Identify which cell holds the provided text, then report its [x, y] central coordinate. 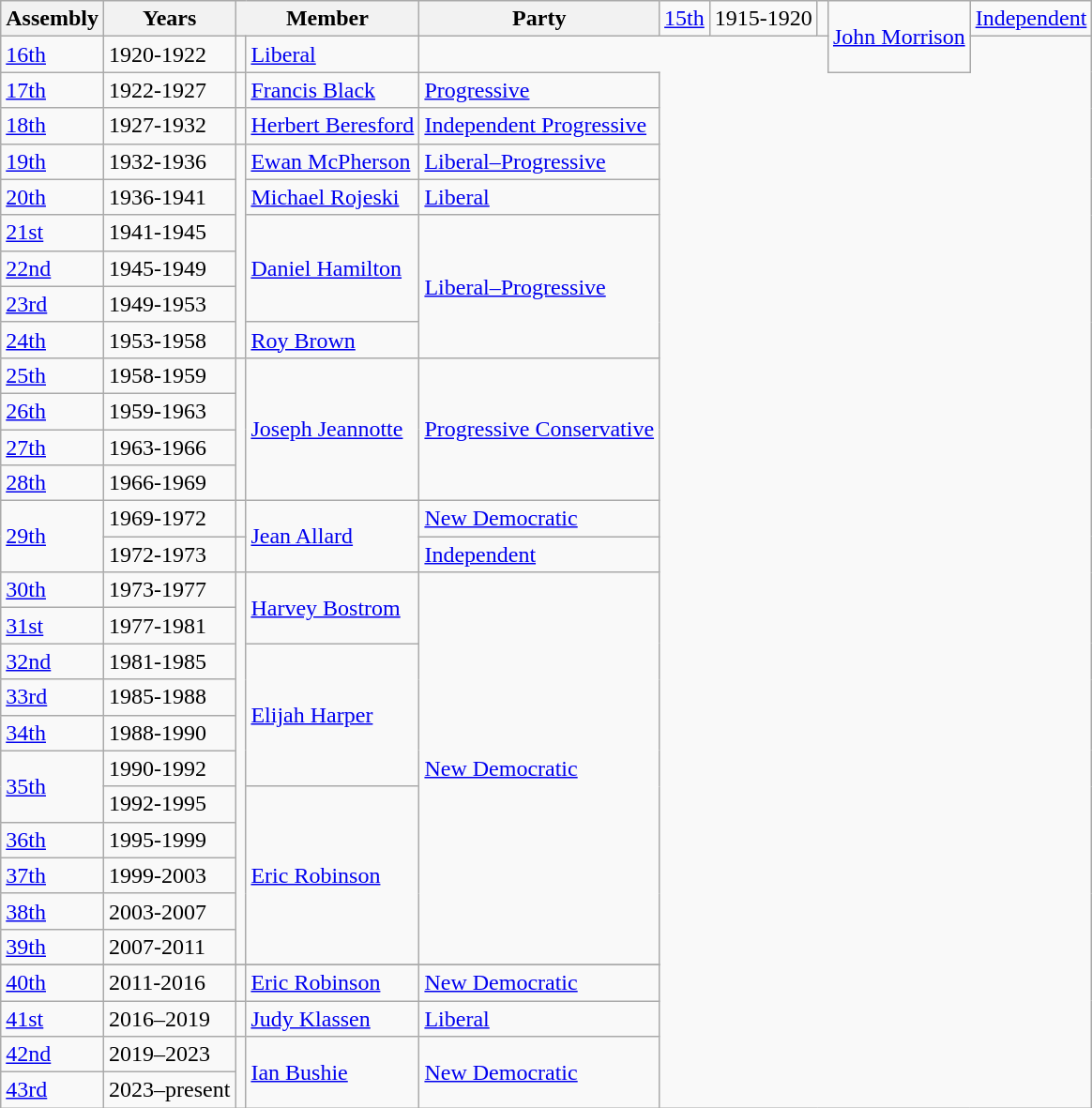
Party [539, 19]
1963-1966 [169, 448]
1958-1959 [169, 375]
38th [53, 911]
1969-1972 [169, 519]
42nd [53, 1055]
1990-1992 [169, 768]
41st [53, 1018]
1922-1927 [169, 90]
16th [53, 54]
30th [53, 590]
Harvey Bostrom [332, 608]
1981-1985 [169, 661]
18th [53, 126]
1959-1963 [169, 411]
1985-1988 [169, 697]
Francis Black [332, 90]
36th [53, 840]
1936-1941 [169, 197]
Member [327, 19]
2003-2007 [169, 911]
1941-1945 [169, 233]
17th [53, 90]
1995-1999 [169, 840]
1972-1973 [169, 554]
1977-1981 [169, 626]
1973-1977 [169, 590]
Elijah Harper [332, 715]
28th [53, 483]
Ian Bushie [332, 1072]
Progressive Conservative [539, 429]
1927-1932 [169, 126]
2011-2016 [169, 982]
34th [53, 733]
Ewan McPherson [332, 161]
32nd [53, 661]
2019–2023 [169, 1055]
20th [53, 197]
27th [53, 448]
2016–2019 [169, 1018]
40th [53, 982]
Roy Brown [332, 340]
1949-1953 [169, 304]
37th [53, 875]
24th [53, 340]
Daniel Hamilton [332, 268]
1932-1936 [169, 161]
Years [169, 19]
1999-2003 [169, 875]
1915-1920 [764, 19]
Progressive [539, 90]
26th [53, 411]
1992-1995 [169, 804]
19th [53, 161]
John Morrison [899, 37]
Assembly [53, 19]
Michael Rojeski [332, 197]
1920-1922 [169, 54]
1966-1969 [169, 483]
31st [53, 626]
Jean Allard [332, 537]
39th [53, 947]
43rd [53, 1090]
2023–present [169, 1090]
Joseph Jeannotte [332, 429]
1988-1990 [169, 733]
15th [685, 19]
22nd [53, 268]
35th [53, 786]
Judy Klassen [332, 1018]
1945-1949 [169, 268]
25th [53, 375]
21st [53, 233]
1953-1958 [169, 340]
33rd [53, 697]
29th [53, 537]
Herbert Beresford [332, 126]
Independent Progressive [539, 126]
23rd [53, 304]
2007-2011 [169, 947]
